Determine the [X, Y] coordinate at the center of the cell enclosing the given text.  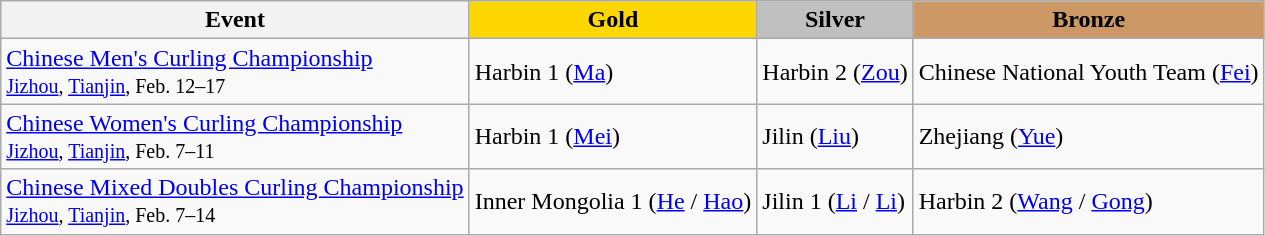
Zhejiang (Yue) [1088, 136]
Chinese Mixed Doubles Curling Championship Jizhou, Tianjin, Feb. 7–14 [235, 202]
Gold [613, 20]
Harbin 1 (Mei) [613, 136]
Jilin 1 (Li / Li) [835, 202]
Chinese Men's Curling Championship Jizhou, Tianjin, Feb. 12–17 [235, 72]
Chinese Women's Curling Championship Jizhou, Tianjin, Feb. 7–11 [235, 136]
Inner Mongolia 1 (He / Hao) [613, 202]
Bronze [1088, 20]
Harbin 1 (Ma) [613, 72]
Chinese National Youth Team (Fei) [1088, 72]
Silver [835, 20]
Event [235, 20]
Harbin 2 (Zou) [835, 72]
Jilin (Liu) [835, 136]
Harbin 2 (Wang / Gong) [1088, 202]
